Detect which cell encompasses the target text, then output its (X, Y) center coordinate. 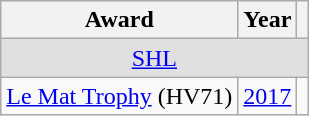
SHL (154, 58)
2017 (268, 96)
Year (268, 20)
Award (120, 20)
Le Mat Trophy (HV71) (120, 96)
